Identify which cell holds the provided text, then report its (X, Y) central coordinate. 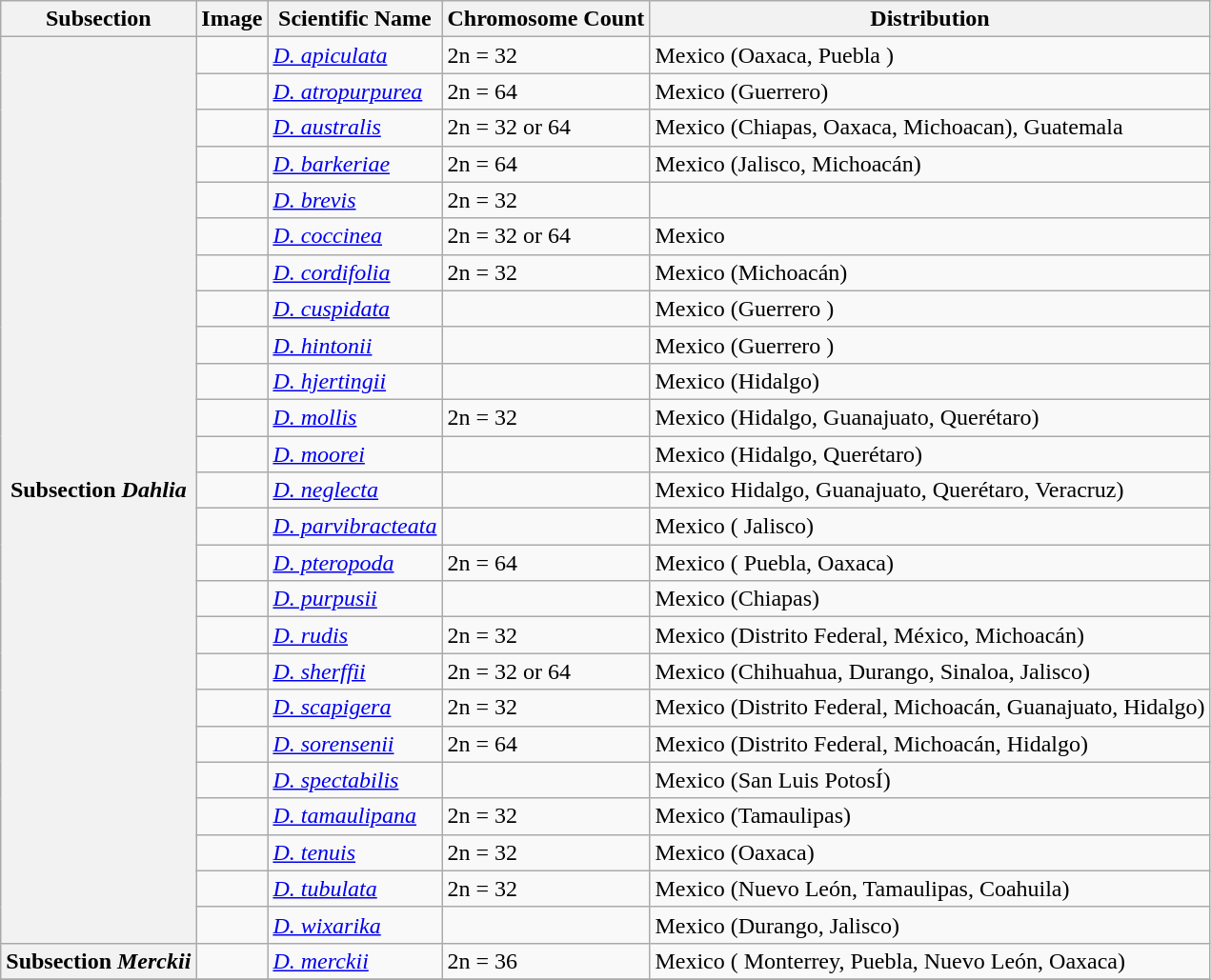
D. atropurpurea (354, 91)
D. apiculata (354, 55)
Subsection Merckii (99, 961)
Chromosome Count (546, 19)
D. merckii (354, 961)
Scientific Name (354, 19)
Mexico (Hidalgo, Guanajuato, Querétaro) (930, 417)
D. australis (354, 128)
Mexico ( Monterrey, Puebla, Nuevo León, Oaxaca) (930, 961)
Subsection Dahlia (99, 490)
Subsection (99, 19)
Mexico (Oaxaca) (930, 852)
Mexico ( Jalisco) (930, 527)
Mexico (Nuevo León, Tamaulipas, Coahuila) (930, 889)
D. tubulata (354, 889)
D. moorei (354, 454)
D. sherffii (354, 671)
D. spectabilis (354, 780)
Mexico (Distrito Federal, Michoacán, Hidalgo) (930, 744)
Distribution (930, 19)
Mexico (Guerrero) (930, 91)
D. mollis (354, 417)
Mexico (Distrito Federal, Michoacán, Guanajuato, Hidalgo) (930, 708)
Image (232, 19)
Mexico ( Puebla, Oaxaca) (930, 563)
2n = 36 (546, 961)
Mexico (Jalisco, Michoacán) (930, 164)
Mexico (San Luis PotosÍ) (930, 780)
D. sorensenii (354, 744)
D. coccinea (354, 236)
Mexico (Oaxaca, Puebla ) (930, 55)
Mexico (Chiapas) (930, 599)
Mexico (Hidalgo, Querétaro) (930, 454)
D. hjertingii (354, 381)
Mexico (Michoacán) (930, 272)
D. scapigera (354, 708)
Mexico (Durango, Jalisco) (930, 925)
D. cuspidata (354, 309)
D. wixarika (354, 925)
Mexico (Distrito Federal, México, Michoacán) (930, 635)
D. pteropoda (354, 563)
D. purpusii (354, 599)
Mexico (Tamaulipas) (930, 816)
D. cordifolia (354, 272)
D. neglecta (354, 490)
Mexico (Chihuahua, Durango, Sinaloa, Jalisco) (930, 671)
Mexico (Chiapas, Oaxaca, Michoacan), Guatemala (930, 128)
D. tamaulipana (354, 816)
D. barkeriae (354, 164)
D. hintonii (354, 345)
Mexico (Hidalgo) (930, 381)
D. tenuis (354, 852)
D. parvibracteata (354, 527)
Mexico (930, 236)
D. brevis (354, 200)
Mexico Hidalgo, Guanajuato, Querétaro, Veracruz) (930, 490)
D. rudis (354, 635)
